Output the (x, y) coordinate of the center of the cell containing the given text.  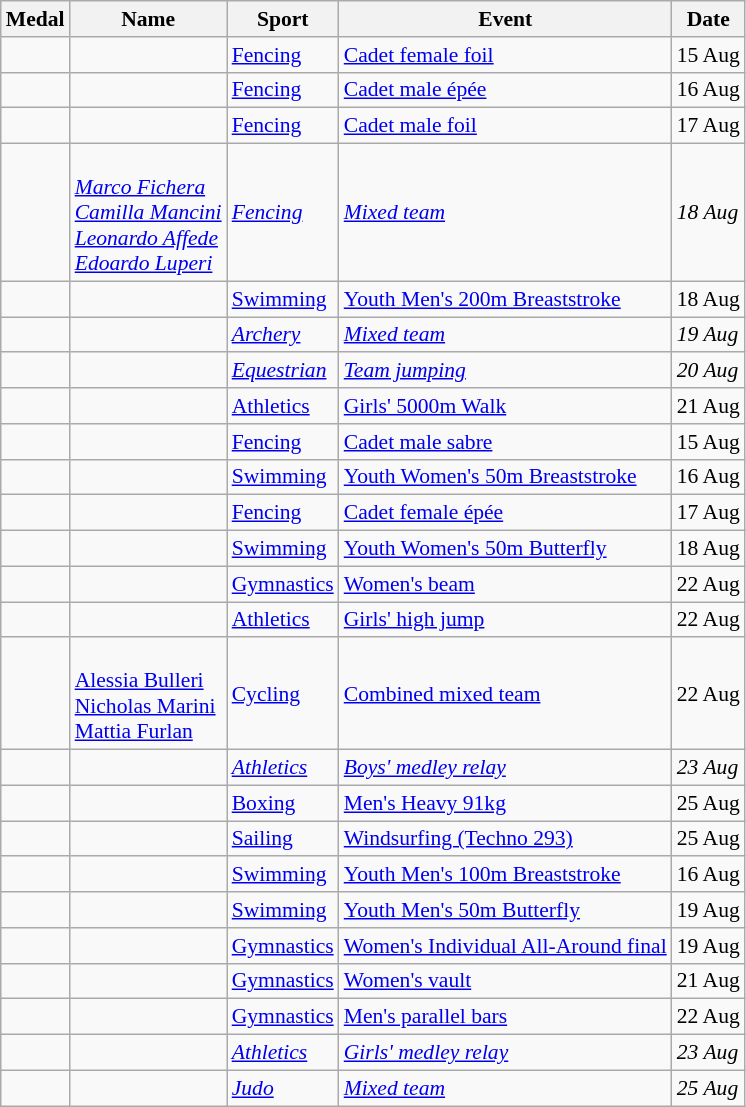
Girls' medley relay (506, 1053)
Boxing (283, 803)
Men's parallel bars (506, 1017)
Cadet female foil (506, 55)
Judo (283, 1088)
Combined mixed team (506, 694)
20 Aug (708, 371)
Women's beam (506, 584)
Medal (36, 19)
Archery (283, 335)
Name (148, 19)
Youth Men's 200m Breaststroke (506, 299)
Youth Women's 50m Butterfly (506, 549)
Cycling (283, 694)
Girls' high jump (506, 620)
Cadet female épée (506, 513)
Team jumping (506, 371)
Women's Individual All-Around final (506, 946)
Equestrian (283, 371)
Event (506, 19)
Cadet male épée (506, 90)
Date (708, 19)
Youth Women's 50m Breaststroke (506, 477)
Marco FicheraCamilla ManciniLeonardo AffedeEdoardo Luperi (148, 213)
Women's vault (506, 981)
Windsurfing (Techno 293) (506, 839)
Youth Men's 50m Butterfly (506, 910)
Boys' medley relay (506, 768)
Youth Men's 100m Breaststroke (506, 875)
Alessia BulleriNicholas MariniMattia Furlan (148, 694)
Sailing (283, 839)
Men's Heavy 91kg (506, 803)
Sport (283, 19)
Girls' 5000m Walk (506, 406)
Cadet male foil (506, 126)
Cadet male sabre (506, 442)
